Identify which cell holds the provided text, then report its (x, y) central coordinate. 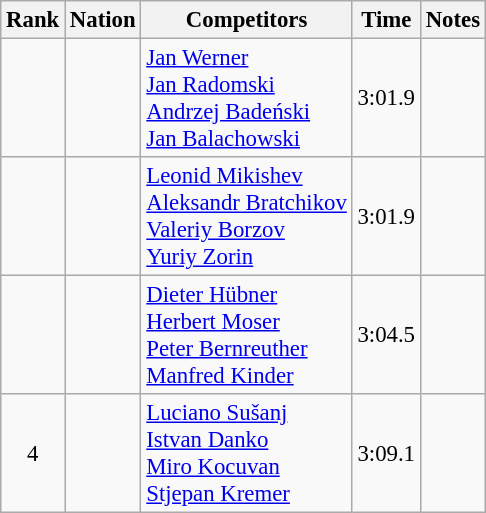
Competitors (246, 20)
3:09.1 (386, 454)
Dieter HübnerHerbert MoserPeter BernreutherManfred Kinder (246, 336)
Jan WernerJan RadomskiAndrzej BadeńskiJan Balachowski (246, 98)
4 (33, 454)
Time (386, 20)
Nation (103, 20)
Leonid MikishevAleksandr BratchikovValeriy BorzovYuriy Zorin (246, 216)
Notes (452, 20)
3:04.5 (386, 336)
Rank (33, 20)
Luciano SušanjIstvan DankoMiro KocuvanStjepan Kremer (246, 454)
